Determine the [X, Y] coordinate at the center of the cell enclosing the given text.  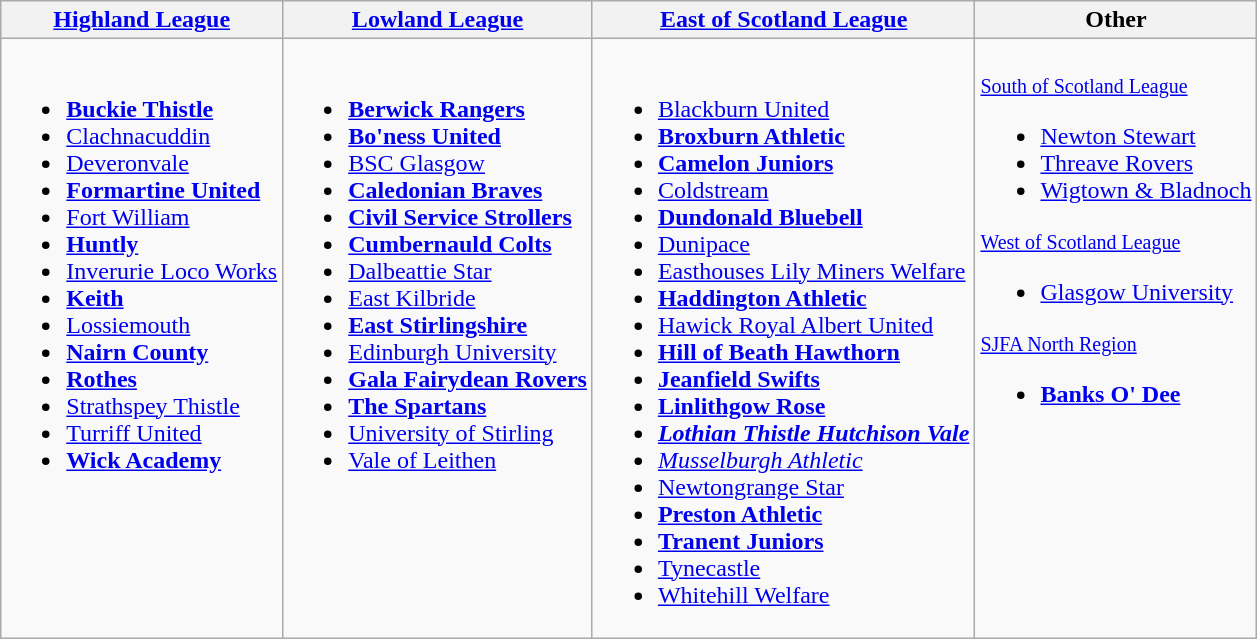
Lowland League [438, 20]
South of Scotland LeagueNewton StewartThreave RoversWigtown & BladnochWest of Scotland LeagueGlasgow UniversitySJFA North RegionBanks O' Dee [1116, 338]
Other [1116, 20]
Highland League [142, 20]
East of Scotland League [783, 20]
